Capture the cell that displays the provided text and extract its [X, Y] central coordinate. 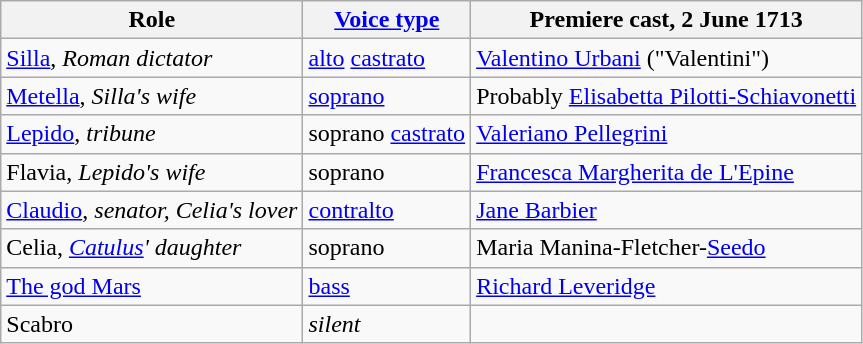
Richard Leveridge [666, 286]
Celia, Catulus' daughter [152, 248]
Valeriano Pellegrini [666, 134]
silent [387, 324]
The god Mars [152, 286]
Lepido, tribune [152, 134]
Valentino Urbani ("Valentini") [666, 58]
Francesca Margherita de L'Epine [666, 172]
Voice type [387, 20]
alto castrato [387, 58]
Silla, Roman dictator [152, 58]
Metella, Silla's wife [152, 96]
Probably Elisabetta Pilotti-Schiavonetti [666, 96]
soprano castrato [387, 134]
Role [152, 20]
Maria Manina-Fletcher-Seedo [666, 248]
Premiere cast, 2 June 1713 [666, 20]
Scabro [152, 324]
Claudio, senator, Celia's lover [152, 210]
Jane Barbier [666, 210]
contralto [387, 210]
Flavia, Lepido's wife [152, 172]
bass [387, 286]
